Pinpoint the cell where the given text exists, returning its [x, y] midpoint coordinate. 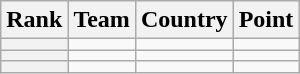
Team [102, 20]
Country [184, 20]
Point [266, 20]
Rank [34, 20]
